Find where the given text appears and provide that cell's center as [x, y] coordinate. 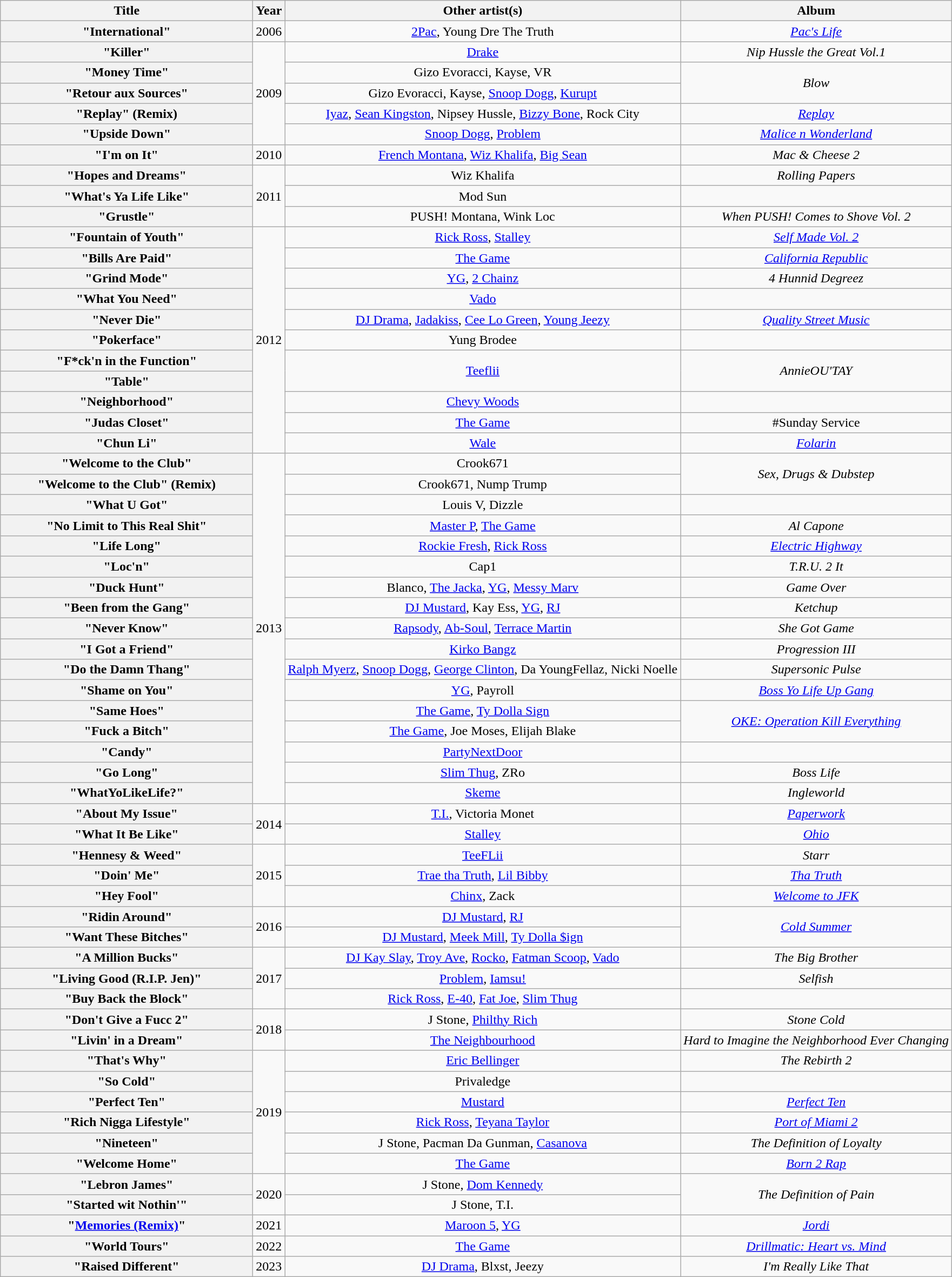
"F*ck'n in the Function" [127, 361]
J Stone, Dom Kennedy [483, 1184]
Port of Miami 2 [816, 1122]
"Candy" [127, 752]
"Ridin Around" [127, 917]
Kirko Bangz [483, 649]
"Perfect Ten" [127, 1102]
Album [816, 11]
Trae tha Truth, Lil Bibby [483, 875]
Ingleworld [816, 793]
Stalley [483, 834]
2020 [269, 1194]
"Duck Hunt" [127, 587]
2011 [269, 196]
#Sunday Service [816, 422]
"Rich Nigga Lifestyle" [127, 1122]
2022 [269, 1246]
J Stone, T.I. [483, 1205]
Al Capone [816, 525]
"Replay" (Remix) [127, 114]
Ketchup [816, 608]
DJ Mustard, Kay Ess, YG, RJ [483, 608]
Folarin [816, 443]
Game Over [816, 587]
Rick Ross, E-40, Fat Joe, Slim Thug [483, 999]
"I'm on It" [127, 155]
Replay [816, 114]
2Pac, Young Dre The Truth [483, 31]
Problem, Iamsu! [483, 978]
Boss Life [816, 772]
Ohio [816, 834]
Mustard [483, 1102]
"Hennesy & Weed" [127, 855]
2016 [269, 927]
"Been from the Gang" [127, 608]
DJ Mustard, RJ [483, 917]
2013 [269, 628]
"Money Time" [127, 72]
AnnieOU'TAY [816, 371]
The Rebirth 2 [816, 1061]
J Stone, Philthy Rich [483, 1020]
Mac & Cheese 2 [816, 155]
"Never Know" [127, 628]
"No Limit to This Real Shit" [127, 525]
"A Million Bucks" [127, 958]
2023 [269, 1267]
"Pokerface" [127, 340]
Chinx, Zack [483, 896]
DJ Mustard, Meek Mill, Ty Dolla $ign [483, 937]
Rockie Fresh, Rick Ross [483, 546]
"Buy Back the Block" [127, 999]
"Don't Give a Fucc 2" [127, 1020]
Crook671, Nump Trump [483, 484]
"Fuck a Bitch" [127, 731]
Rapsody, Ab-Soul, Terrace Martin [483, 628]
Blow [816, 83]
The Neighbourhood [483, 1040]
Pac's Life [816, 31]
"Shame on You" [127, 690]
2018 [269, 1030]
Blanco, The Jacka, YG, Messy Marv [483, 587]
"Nineteen" [127, 1143]
Gizo Evoracci, Kayse, VR [483, 72]
"Want These Bitches" [127, 937]
PartyNextDoor [483, 752]
"Life Long" [127, 546]
Stone Cold [816, 1020]
2019 [269, 1112]
Wale [483, 443]
PUSH! Montana, Wink Loc [483, 216]
Sex, Drugs & Dubstep [816, 474]
Vado [483, 299]
Starr [816, 855]
Yung Brodee [483, 340]
Electric Highway [816, 546]
The Game, Ty Dolla Sign [483, 711]
The Game, Joe Moses, Elijah Blake [483, 731]
Hard to Imagine the Neighborhood Ever Changing [816, 1040]
Title [127, 11]
J Stone, Pacman Da Gunman, Casanova [483, 1143]
The Definition of Pain [816, 1194]
Jordi [816, 1225]
Rolling Papers [816, 175]
"I Got a Friend" [127, 649]
"Living Good (R.I.P. Jen)" [127, 978]
Perfect Ten [816, 1102]
The Big Brother [816, 958]
DJ Kay Slay, Troy Ave, Rocko, Fatman Scoop, Vado [483, 958]
"Livin' in a Dream" [127, 1040]
"Welcome Home" [127, 1163]
"Doin' Me" [127, 875]
Nip Hussle the Great Vol.1 [816, 52]
"What's Ya Life Like" [127, 196]
I'm Really Like That [816, 1267]
Maroon 5, YG [483, 1225]
"Memories (Remix)" [127, 1225]
"World Tours" [127, 1246]
"So Cold" [127, 1081]
Welcome to JFK [816, 896]
Cold Summer [816, 927]
"Hopes and Dreams" [127, 175]
Louis V, Dizzle [483, 505]
YG, 2 Chainz [483, 279]
Selfish [816, 978]
"About My Issue" [127, 813]
"Grustle" [127, 216]
Rick Ross, Stalley [483, 237]
"Judas Closet" [127, 422]
"Upside Down" [127, 134]
2017 [269, 978]
"WhatYoLikeLife?" [127, 793]
"International" [127, 31]
Malice n Wonderland [816, 134]
Wiz Khalifa [483, 175]
Tha Truth [816, 875]
Privaledge [483, 1081]
French Montana, Wiz Khalifa, Big Sean [483, 155]
"What It Be Like" [127, 834]
"Welcome to the Club" (Remix) [127, 484]
T.R.U. 2 It [816, 566]
DJ Drama, Blxst, Jeezy [483, 1267]
Other artist(s) [483, 11]
Snoop Dogg, Problem [483, 134]
Mod Sun [483, 196]
Born 2 Rap [816, 1163]
2012 [269, 340]
Drake [483, 52]
Quality Street Music [816, 320]
Rick Ross, Teyana Taylor [483, 1122]
"Hey Fool" [127, 896]
2014 [269, 824]
2006 [269, 31]
Cap1 [483, 566]
"Loc'n" [127, 566]
2009 [269, 93]
"Fountain of Youth" [127, 237]
"Started wit Nothin'" [127, 1205]
Progression III [816, 649]
Slim Thug, ZRo [483, 772]
Iyaz, Sean Kingston, Nipsey Hussle, Bizzy Bone, Rock City [483, 114]
T.I., Victoria Monet [483, 813]
"What U Got" [127, 505]
2015 [269, 875]
Self Made Vol. 2 [816, 237]
The Definition of Loyalty [816, 1143]
"What You Need" [127, 299]
2010 [269, 155]
When PUSH! Comes to Shove Vol. 2 [816, 216]
Supersonic Pulse [816, 670]
4 Hunnid Degreez [816, 279]
Gizo Evoracci, Kayse, Snoop Dogg, Kurupt [483, 93]
"Killer" [127, 52]
TeeFLii [483, 855]
OKE: Operation Kill Everything [816, 721]
Crook671 [483, 464]
"Retour aux Sources" [127, 93]
"Same Hoes" [127, 711]
She Got Game [816, 628]
Chevy Woods [483, 402]
"Go Long" [127, 772]
"Welcome to the Club" [127, 464]
Master P, The Game [483, 525]
"Grind Mode" [127, 279]
DJ Drama, Jadakiss, Cee Lo Green, Young Jeezy [483, 320]
Teeflii [483, 371]
"Table" [127, 381]
"Chun Li" [127, 443]
"Neighborhood" [127, 402]
Year [269, 11]
"Raised Different" [127, 1267]
Drillmatic: Heart vs. Mind [816, 1246]
"Bills Are Paid" [127, 258]
2021 [269, 1225]
Eric Bellinger [483, 1061]
Boss Yo Life Up Gang [816, 690]
"Lebron James" [127, 1184]
Paperwork [816, 813]
"Never Die" [127, 320]
YG, Payroll [483, 690]
Skeme [483, 793]
Ralph Myerz, Snoop Dogg, George Clinton, Da YoungFellaz, Nicki Noelle [483, 670]
California Republic [816, 258]
"That's Why" [127, 1061]
"Do the Damn Thang" [127, 670]
